Provide the (x, y) coordinate of the cell's center where the given text is located.  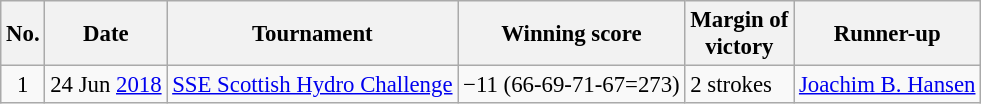
Joachim B. Hansen (888, 85)
SSE Scottish Hydro Challenge (312, 85)
Tournament (312, 34)
Date (106, 34)
2 strokes (740, 85)
−11 (66-69-71-67=273) (572, 85)
Runner-up (888, 34)
No. (23, 34)
24 Jun 2018 (106, 85)
1 (23, 85)
Winning score (572, 34)
Margin ofvictory (740, 34)
